Detect which cell encompasses the target text, then output its [x, y] center coordinate. 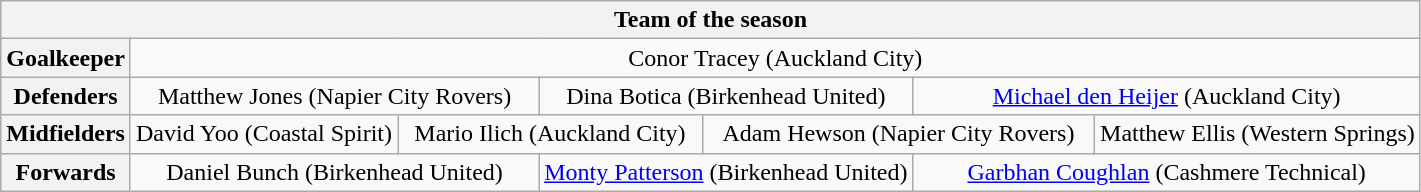
Dina Botica (Birkenhead United) [726, 96]
Michael den Heijer (Auckland City) [1166, 96]
David Yoo (Coastal Spirit) [264, 134]
Midfielders [66, 134]
Monty Patterson (Birkenhead United) [726, 172]
Defenders [66, 96]
Garbhan Coughlan (Cashmere Technical) [1166, 172]
Mario Ilich (Auckland City) [550, 134]
Team of the season [711, 20]
Matthew Jones (Napier City Rovers) [334, 96]
Goalkeeper [66, 58]
Daniel Bunch (Birkenhead United) [334, 172]
Matthew Ellis (Western Springs) [1258, 134]
Forwards [66, 172]
Adam Hewson (Napier City Rovers) [898, 134]
Conor Tracey (Auckland City) [775, 58]
